Find where the given text appears and provide that cell's center as (X, Y) coordinate. 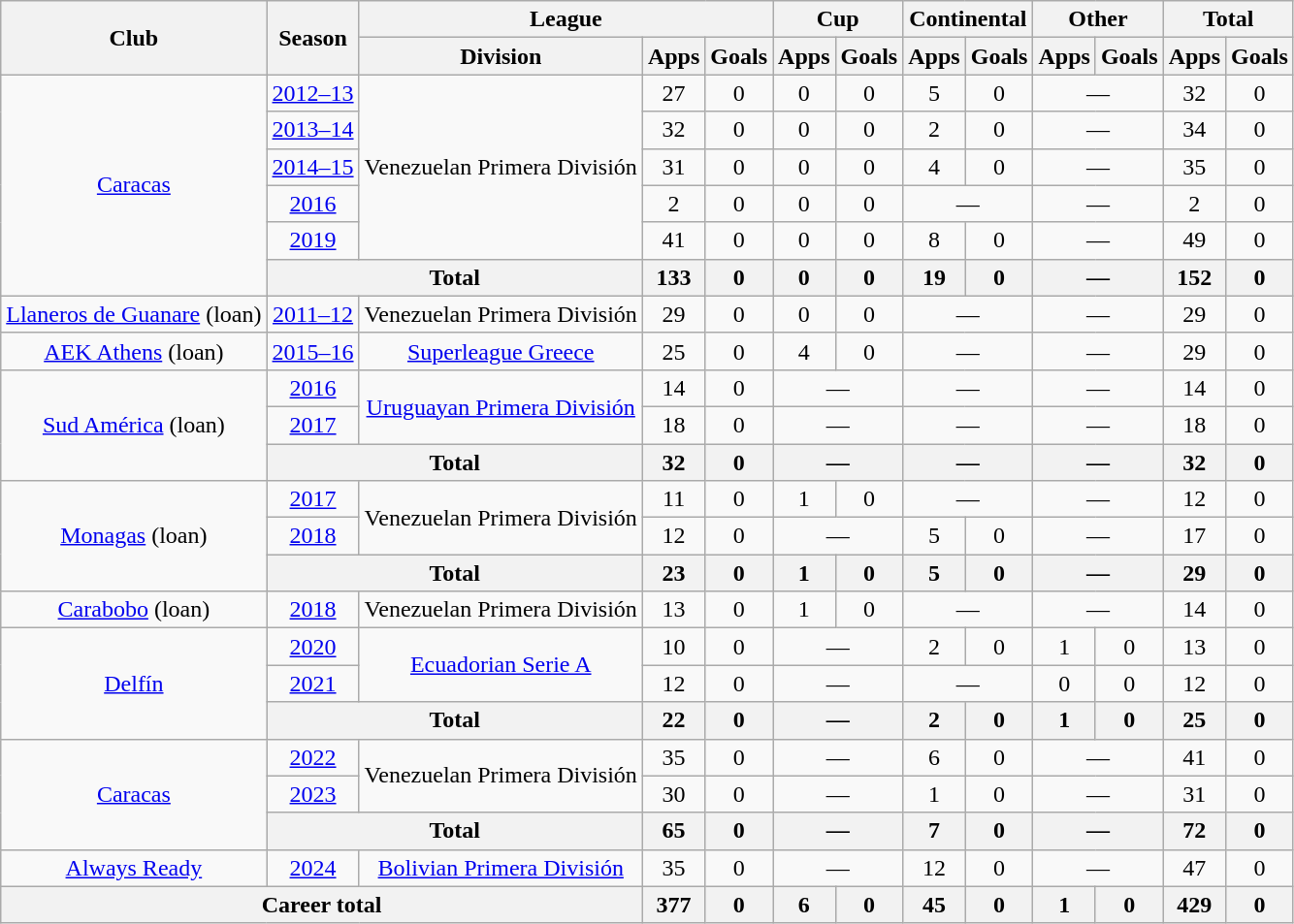
45 (934, 905)
Always Ready (134, 868)
Sud América (loan) (134, 425)
152 (1194, 277)
2011–12 (312, 314)
Llaneros de Guanare (loan) (134, 314)
Monagas (loan) (134, 536)
Delfín (134, 684)
2019 (312, 240)
22 (673, 720)
47 (1194, 868)
11 (673, 499)
65 (673, 831)
Ecuadorian Serie A (501, 665)
2020 (312, 647)
Division (501, 56)
34 (1194, 130)
Season (312, 38)
Uruguayan Primera División (501, 406)
Bolivian Primera División (501, 868)
AEK Athens (loan) (134, 351)
7 (934, 831)
2021 (312, 684)
10 (673, 647)
2015–16 (312, 351)
Club (134, 38)
2023 (312, 794)
Superleague Greece (501, 351)
17 (1194, 536)
49 (1194, 240)
Career total (322, 905)
8 (934, 240)
377 (673, 905)
2013–14 (312, 130)
19 (934, 277)
Carabobo (loan) (134, 610)
Other (1098, 19)
2012–13 (312, 93)
30 (673, 794)
Cup (838, 19)
2024 (312, 868)
27 (673, 93)
2014–15 (312, 167)
72 (1194, 831)
2022 (312, 757)
Continental (968, 19)
League (566, 19)
23 (673, 573)
133 (673, 277)
429 (1194, 905)
